Find where the given text appears and provide that cell's center as [X, Y] coordinate. 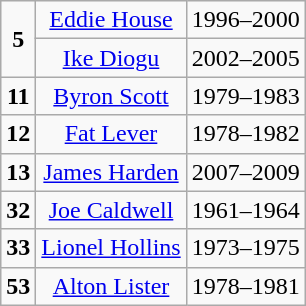
13 [18, 172]
Lionel Hollins [111, 248]
Fat Lever [111, 134]
53 [18, 286]
James Harden [111, 172]
2007–2009 [246, 172]
11 [18, 96]
2002–2005 [246, 58]
Alton Lister [111, 286]
Joe Caldwell [111, 210]
1996–2000 [246, 20]
1973–1975 [246, 248]
33 [18, 248]
32 [18, 210]
1979–1983 [246, 96]
1978–1981 [246, 286]
5 [18, 39]
Eddie House [111, 20]
1961–1964 [246, 210]
12 [18, 134]
Ike Diogu [111, 58]
Byron Scott [111, 96]
1978–1982 [246, 134]
